Search for the cell housing the specified text and yield its [X, Y] center coordinate. 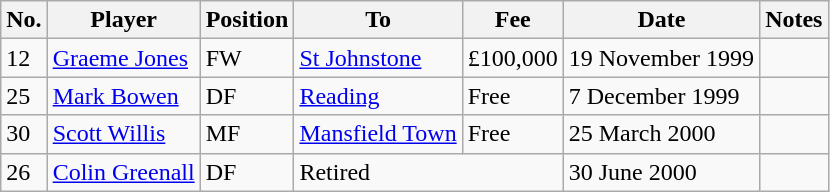
FW [247, 58]
Scott Willis [124, 134]
No. [24, 20]
Colin Greenall [124, 172]
Mark Bowen [124, 96]
£100,000 [512, 58]
12 [24, 58]
26 [24, 172]
Date [661, 20]
7 December 1999 [661, 96]
To [378, 20]
Retired [428, 172]
Player [124, 20]
25 March 2000 [661, 134]
Reading [378, 96]
19 November 1999 [661, 58]
30 June 2000 [661, 172]
Notes [794, 20]
Mansfield Town [378, 134]
Graeme Jones [124, 58]
MF [247, 134]
Fee [512, 20]
St Johnstone [378, 58]
Position [247, 20]
25 [24, 96]
30 [24, 134]
